From the cell containing the given text, extract its center point as [X, Y] coordinate. 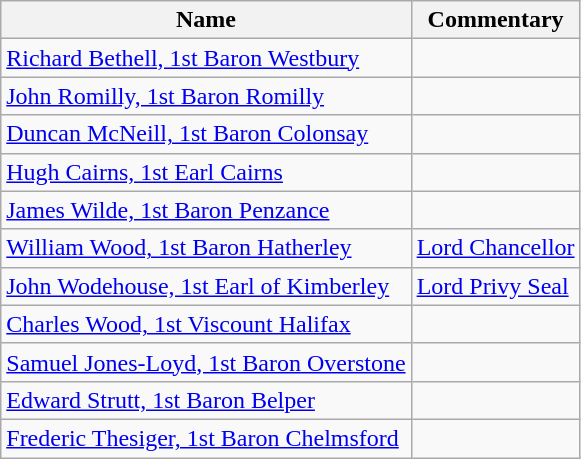
Edward Strutt, 1st Baron Belper [206, 400]
Lord Chancellor [496, 248]
Charles Wood, 1st Viscount Halifax [206, 324]
James Wilde, 1st Baron Penzance [206, 210]
John Romilly, 1st Baron Romilly [206, 96]
Name [206, 20]
Richard Bethell, 1st Baron Westbury [206, 58]
Samuel Jones-Loyd, 1st Baron Overstone [206, 362]
Hugh Cairns, 1st Earl Cairns [206, 172]
Duncan McNeill, 1st Baron Colonsay [206, 134]
Commentary [496, 20]
John Wodehouse, 1st Earl of Kimberley [206, 286]
William Wood, 1st Baron Hatherley [206, 248]
Frederic Thesiger, 1st Baron Chelmsford [206, 438]
Lord Privy Seal [496, 286]
